Extract the (X, Y) coordinate from the center of the cell holding the provided text.  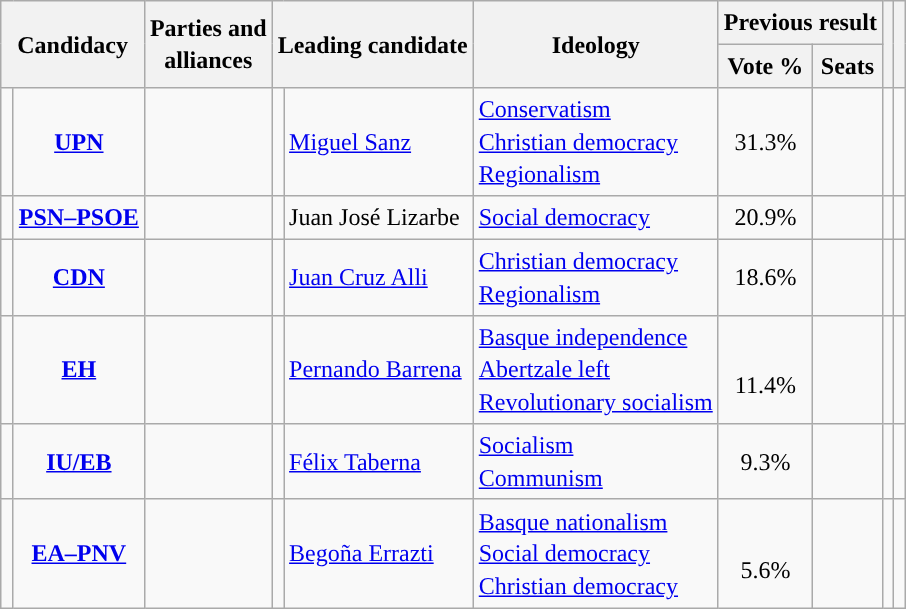
Basque independenceAbertzale leftRevolutionary socialism (596, 369)
UPN (78, 142)
9.3% (765, 461)
Previous result (800, 22)
Pernando Barrena (379, 369)
Christian democracyRegionalism (596, 277)
11.4% (765, 369)
Leading candidate (372, 44)
Parties andalliances (208, 44)
EA–PNV (78, 553)
IU/EB (78, 461)
Seats (848, 66)
EH (78, 369)
Juan José Lizarbe (379, 218)
5.6% (765, 553)
Basque nationalismSocial democracyChristian democracy (596, 553)
Vote % (765, 66)
Félix Taberna (379, 461)
31.3% (765, 142)
18.6% (765, 277)
Ideology (596, 44)
SocialismCommunism (596, 461)
20.9% (765, 218)
CDN (78, 277)
Candidacy (73, 44)
Miguel Sanz (379, 142)
Begoña Errazti (379, 553)
Social democracy (596, 218)
ConservatismChristian democracyRegionalism (596, 142)
PSN–PSOE (78, 218)
Juan Cruz Alli (379, 277)
